Return (x, y) of the center of cell containing provided text 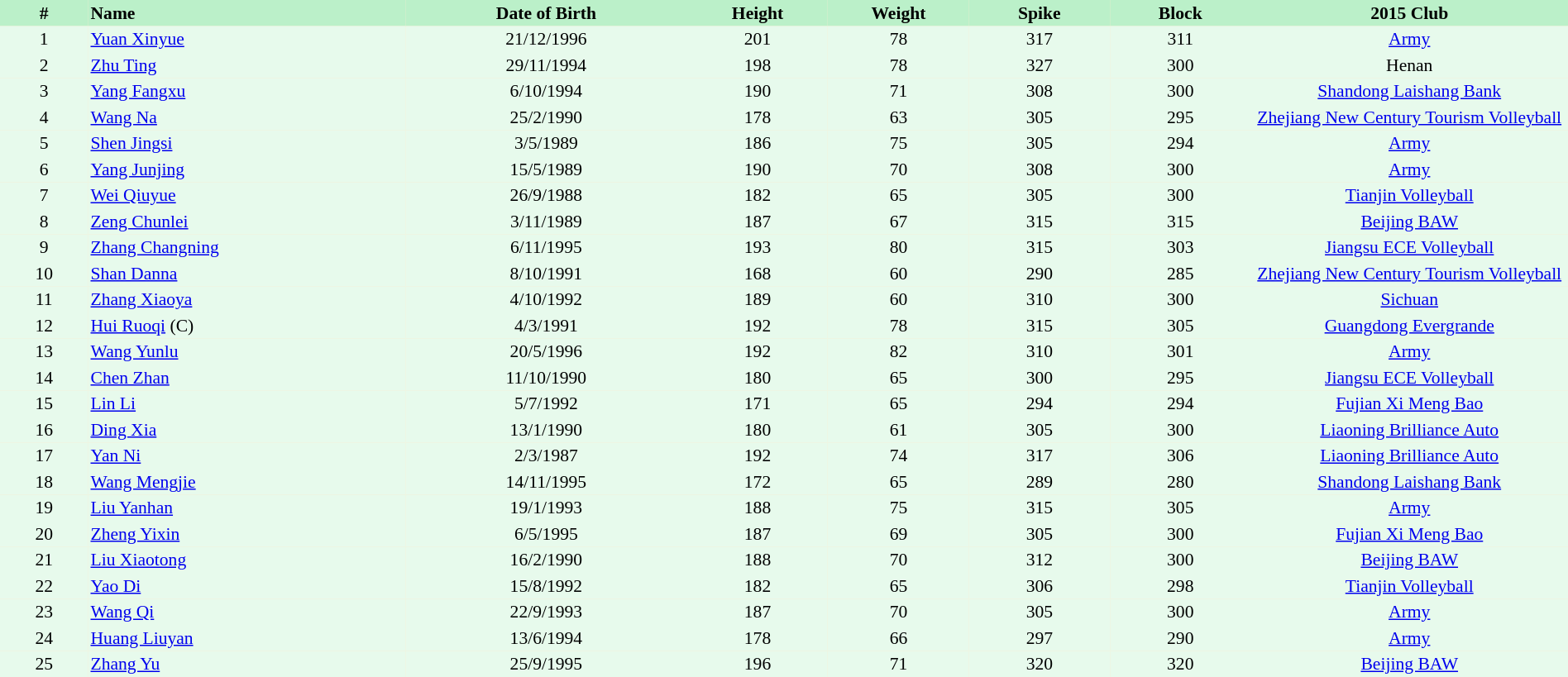
1 (44, 40)
189 (758, 299)
Huang Liuyan (246, 638)
67 (898, 222)
311 (1180, 40)
# (44, 13)
6/11/1995 (546, 248)
285 (1180, 274)
Height (758, 13)
Shan Danna (246, 274)
16 (44, 430)
13 (44, 352)
3/5/1989 (546, 144)
Zhang Xiaoya (246, 299)
6/5/1995 (546, 534)
Wei Qiuyue (246, 195)
24 (44, 638)
14 (44, 378)
Liu Yanhan (246, 508)
61 (898, 430)
193 (758, 248)
Zeng Chunlei (246, 222)
Wang Na (246, 117)
Sichuan (1409, 299)
Ding Xia (246, 430)
280 (1180, 482)
74 (898, 456)
8/10/1991 (546, 274)
3 (44, 91)
Guangdong Evergrande (1409, 326)
9 (44, 248)
Hui Ruoqi (C) (246, 326)
186 (758, 144)
3/11/1989 (546, 222)
2015 Club (1409, 13)
Zhang Changning (246, 248)
Yang Junjing (246, 169)
Yang Fangxu (246, 91)
11 (44, 299)
26/9/1988 (546, 195)
7 (44, 195)
298 (1180, 586)
8 (44, 222)
Block (1180, 13)
15/8/1992 (546, 586)
13/1/1990 (546, 430)
22/9/1993 (546, 612)
15/5/1989 (546, 169)
18 (44, 482)
5 (44, 144)
303 (1180, 248)
297 (1040, 638)
Chen Zhan (246, 378)
22 (44, 586)
71 (898, 91)
80 (898, 248)
Name (246, 13)
19 (44, 508)
Wang Qi (246, 612)
198 (758, 65)
Liu Xiaotong (246, 560)
Weight (898, 13)
Yao Di (246, 586)
Lin Li (246, 403)
Wang Mengjie (246, 482)
2 (44, 65)
Shen Jingsi (246, 144)
20 (44, 534)
327 (1040, 65)
6 (44, 169)
4/10/1992 (546, 299)
171 (758, 403)
19/1/1993 (546, 508)
Henan (1409, 65)
14/11/1995 (546, 482)
10 (44, 274)
Yan Ni (246, 456)
12 (44, 326)
21/12/1996 (546, 40)
21 (44, 560)
301 (1180, 352)
5/7/1992 (546, 403)
82 (898, 352)
Spike (1040, 13)
4/3/1991 (546, 326)
69 (898, 534)
2/3/1987 (546, 456)
29/11/1994 (546, 65)
13/6/1994 (546, 638)
201 (758, 40)
25/2/1990 (546, 117)
Zhu Ting (246, 65)
172 (758, 482)
15 (44, 403)
66 (898, 638)
6/10/1994 (546, 91)
16/2/1990 (546, 560)
Wang Yunlu (246, 352)
289 (1040, 482)
17 (44, 456)
4 (44, 117)
312 (1040, 560)
11/10/1990 (546, 378)
168 (758, 274)
Zheng Yixin (246, 534)
63 (898, 117)
23 (44, 612)
20/5/1996 (546, 352)
Date of Birth (546, 13)
Yuan Xinyue (246, 40)
